Locate the cell with the specified text and output its (X, Y) center coordinate. 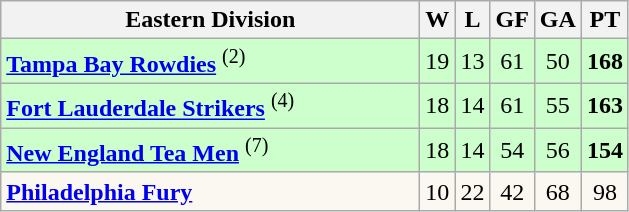
19 (438, 62)
10 (438, 191)
42 (512, 191)
GA (558, 20)
W (438, 20)
168 (604, 62)
22 (472, 191)
154 (604, 150)
98 (604, 191)
New England Tea Men (7) (210, 150)
Philadelphia Fury (210, 191)
13 (472, 62)
GF (512, 20)
Tampa Bay Rowdies (2) (210, 62)
55 (558, 106)
56 (558, 150)
Fort Lauderdale Strikers (4) (210, 106)
68 (558, 191)
PT (604, 20)
54 (512, 150)
Eastern Division (210, 20)
163 (604, 106)
L (472, 20)
50 (558, 62)
